Capture the cell that displays the provided text and extract its (X, Y) central coordinate. 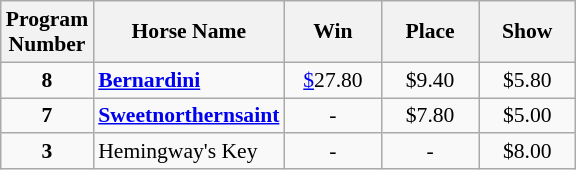
Sweetnorthernsaint (188, 116)
$5.00 (528, 116)
7 (47, 116)
$5.80 (528, 80)
Place (430, 32)
Horse Name (188, 32)
Show (528, 32)
$27.80 (332, 80)
$9.40 (430, 80)
Bernardini (188, 80)
3 (47, 152)
Program Number (47, 32)
$8.00 (528, 152)
Hemingway's Key (188, 152)
Win (332, 32)
$7.80 (430, 116)
8 (47, 80)
